Return (X, Y) of the center of cell containing provided text 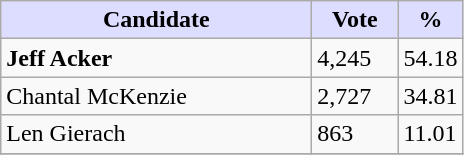
4,245 (355, 58)
Jeff Acker (156, 58)
2,727 (355, 96)
54.18 (430, 58)
863 (355, 134)
Chantal McKenzie (156, 96)
34.81 (430, 96)
Vote (355, 20)
% (430, 20)
11.01 (430, 134)
Len Gierach (156, 134)
Candidate (156, 20)
